Find where the given text appears and provide that cell's center as (X, Y) coordinate. 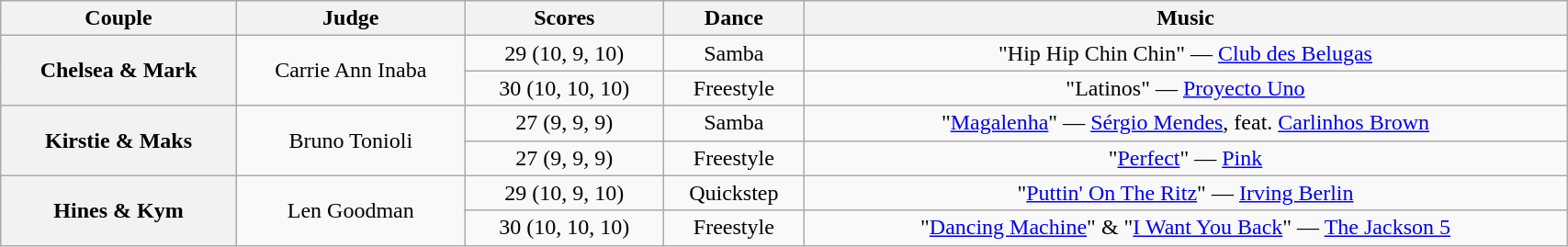
"Dancing Machine" & "I Want You Back" — The Jackson 5 (1185, 228)
Kirstie & Maks (119, 140)
"Perfect" — Pink (1185, 158)
Scores (564, 18)
"Magalenha" — Sérgio Mendes, feat. Carlinhos Brown (1185, 123)
Dance (733, 18)
Len Goodman (351, 210)
"Latinos" — Proyecto Uno (1185, 88)
Hines & Kym (119, 210)
"Puttin' On The Ritz" — Irving Berlin (1185, 193)
Chelsea & Mark (119, 71)
Quickstep (733, 193)
Couple (119, 18)
"Hip Hip Chin Chin" — Club des Belugas (1185, 53)
Bruno Tonioli (351, 140)
Music (1185, 18)
Carrie Ann Inaba (351, 71)
Judge (351, 18)
